Detect which cell encompasses the target text, then output its [x, y] center coordinate. 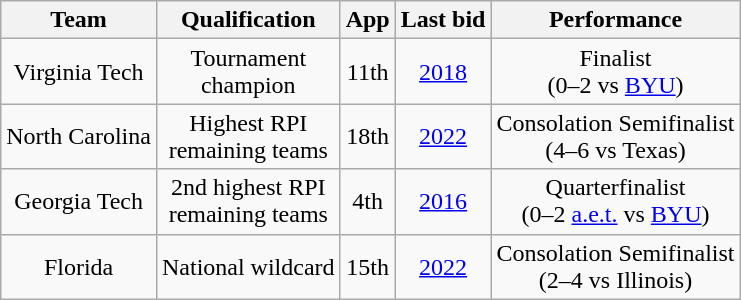
App [368, 20]
Last bid [443, 20]
Florida [79, 266]
Quarterfinalist(0–2 a.e.t. vs BYU) [616, 202]
Consolation Semifinalist(4–6 vs Texas) [616, 136]
Georgia Tech [79, 202]
Performance [616, 20]
11th [368, 72]
Highest RPIremaining teams [248, 136]
Qualification [248, 20]
15th [368, 266]
2018 [443, 72]
North Carolina [79, 136]
National wildcard [248, 266]
Consolation Semifinalist(2–4 vs Illinois) [616, 266]
Finalist(0–2 vs BYU) [616, 72]
Tournamentchampion [248, 72]
18th [368, 136]
2nd highest RPIremaining teams [248, 202]
Virginia Tech [79, 72]
Team [79, 20]
4th [368, 202]
2016 [443, 202]
